Provide the [X, Y] coordinate of the cell's center where the given text is located.  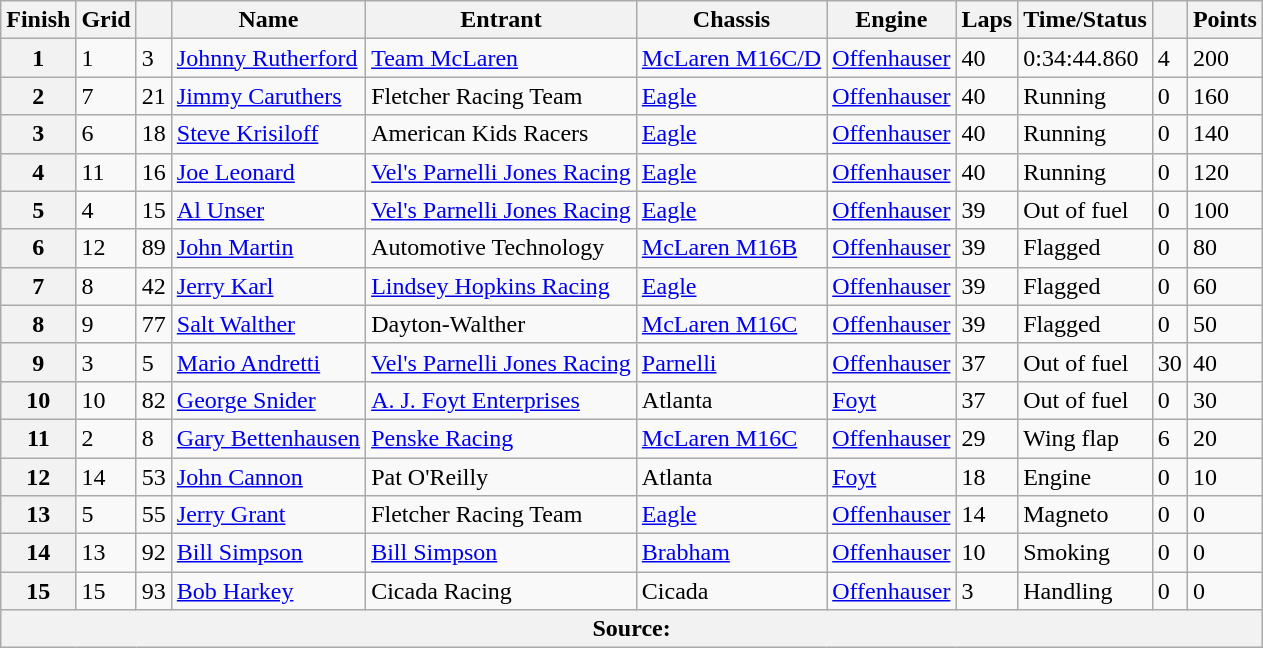
0:34:44.860 [1086, 58]
Gary Bettenhausen [268, 438]
21 [154, 96]
29 [987, 438]
American Kids Racers [502, 134]
Lindsey Hopkins Racing [502, 286]
Jimmy Caruthers [268, 96]
Magneto [1086, 515]
Grid [106, 20]
92 [154, 553]
Al Unser [268, 210]
77 [154, 324]
Jerry Grant [268, 515]
Entrant [502, 20]
140 [1224, 134]
Handling [1086, 591]
Joe Leonard [268, 172]
Jerry Karl [268, 286]
Steve Krisiloff [268, 134]
120 [1224, 172]
Laps [987, 20]
Pat O'Reilly [502, 477]
93 [154, 591]
Finish [38, 20]
McLaren M16C/D [731, 58]
Chassis [731, 20]
20 [1224, 438]
Salt Walther [268, 324]
A. J. Foyt Enterprises [502, 400]
Johnny Rutherford [268, 58]
55 [154, 515]
Brabham [731, 553]
89 [154, 248]
Cicada Racing [502, 591]
82 [154, 400]
Smoking [1086, 553]
42 [154, 286]
John Martin [268, 248]
John Cannon [268, 477]
53 [154, 477]
60 [1224, 286]
Team McLaren [502, 58]
Source: [632, 629]
50 [1224, 324]
Mario Andretti [268, 362]
16 [154, 172]
Bob Harkey [268, 591]
100 [1224, 210]
Automotive Technology [502, 248]
McLaren M16B [731, 248]
Cicada [731, 591]
George Snider [268, 400]
Penske Racing [502, 438]
Points [1224, 20]
80 [1224, 248]
Name [268, 20]
Dayton-Walther [502, 324]
160 [1224, 96]
Parnelli [731, 362]
Time/Status [1086, 20]
Wing flap [1086, 438]
200 [1224, 58]
